Detect which cell encompasses the target text, then output its (X, Y) center coordinate. 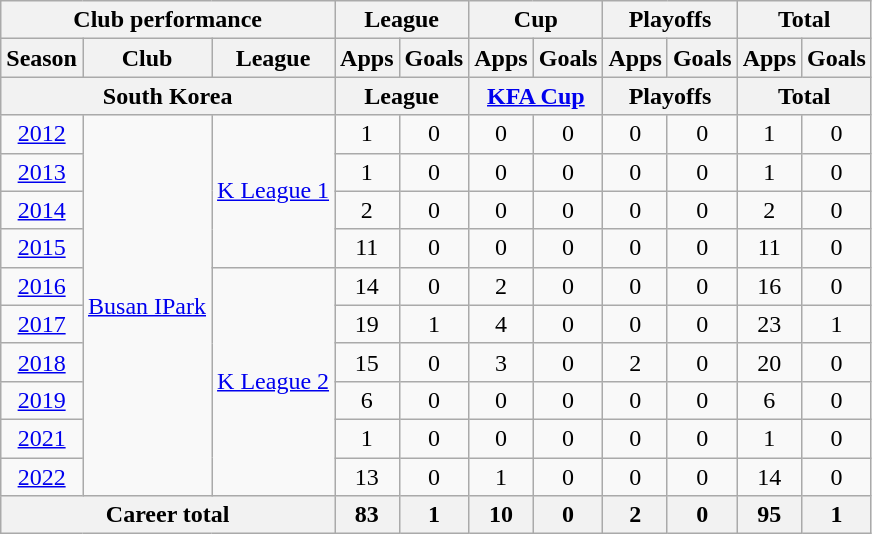
83 (367, 515)
2022 (42, 477)
Club (146, 58)
4 (501, 324)
K League 2 (274, 381)
2017 (42, 324)
Cup (536, 20)
KFA Cup (536, 96)
2014 (42, 210)
Season (42, 58)
2019 (42, 400)
2018 (42, 362)
2021 (42, 438)
2016 (42, 286)
15 (367, 362)
20 (769, 362)
16 (769, 286)
10 (501, 515)
K League 1 (274, 191)
3 (501, 362)
Busan IPark (146, 306)
19 (367, 324)
23 (769, 324)
Career total (168, 515)
Club performance (168, 20)
South Korea (168, 96)
2012 (42, 134)
2015 (42, 248)
2013 (42, 172)
95 (769, 515)
13 (367, 477)
